From the cell containing the given text, extract its center point as [X, Y] coordinate. 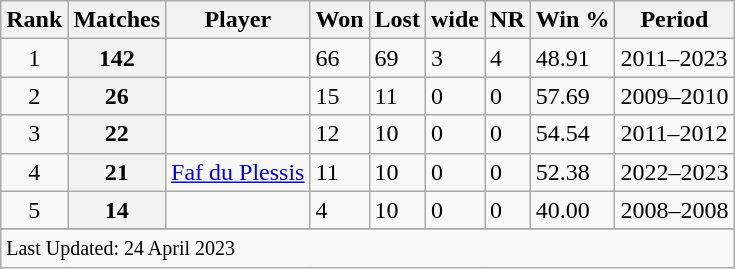
26 [117, 96]
21 [117, 172]
54.54 [572, 134]
2 [34, 96]
Lost [397, 20]
Faf du Plessis [238, 172]
Player [238, 20]
142 [117, 58]
15 [340, 96]
Last Updated: 24 April 2023 [368, 248]
57.69 [572, 96]
Win % [572, 20]
2022–2023 [674, 172]
66 [340, 58]
48.91 [572, 58]
wide [454, 20]
NR [508, 20]
2011–2023 [674, 58]
40.00 [572, 210]
69 [397, 58]
22 [117, 134]
2011–2012 [674, 134]
Matches [117, 20]
2009–2010 [674, 96]
14 [117, 210]
Period [674, 20]
Rank [34, 20]
1 [34, 58]
52.38 [572, 172]
Won [340, 20]
12 [340, 134]
2008–2008 [674, 210]
5 [34, 210]
